For the text-containing cell, return its midpoint in (X, Y) coordinate format. 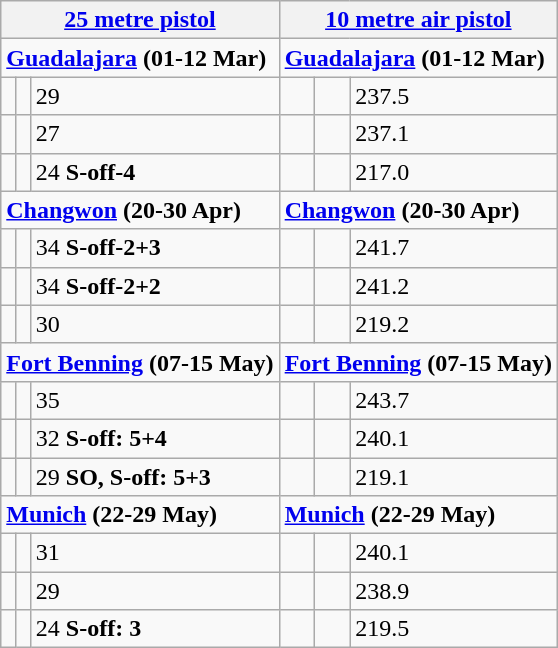
219.5 (454, 629)
27 (154, 134)
237.5 (454, 96)
24 S-off-4 (154, 172)
237.1 (454, 134)
219.2 (454, 324)
10 metre air pistol (418, 20)
34 S-off-2+2 (154, 286)
32 S-off: 5+4 (154, 438)
219.1 (454, 477)
217.0 (454, 172)
241.7 (454, 248)
241.2 (454, 286)
238.9 (454, 591)
24 S-off: 3 (154, 629)
30 (154, 324)
31 (154, 553)
25 metre pistol (140, 20)
29 SO, S-off: 5+3 (154, 477)
243.7 (454, 400)
35 (154, 400)
34 S-off-2+3 (154, 248)
